Determine the [X, Y] coordinate at the center of the cell enclosing the given text.  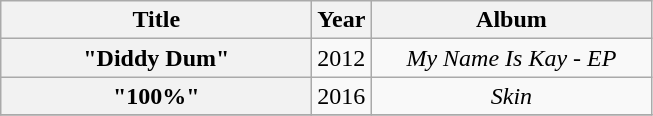
My Name Is Kay - EP [512, 58]
Title [156, 20]
"100%" [156, 96]
Skin [512, 96]
Album [512, 20]
2016 [342, 96]
Year [342, 20]
2012 [342, 58]
"Diddy Dum" [156, 58]
